Return the (x, y) coordinate for the center point of the cell that contains the specified text.  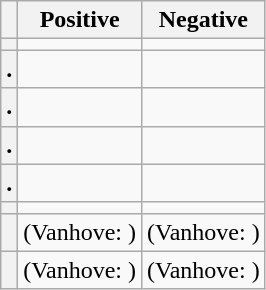
Negative (204, 20)
Positive (80, 20)
